Return (x, y) of the center of cell containing provided text 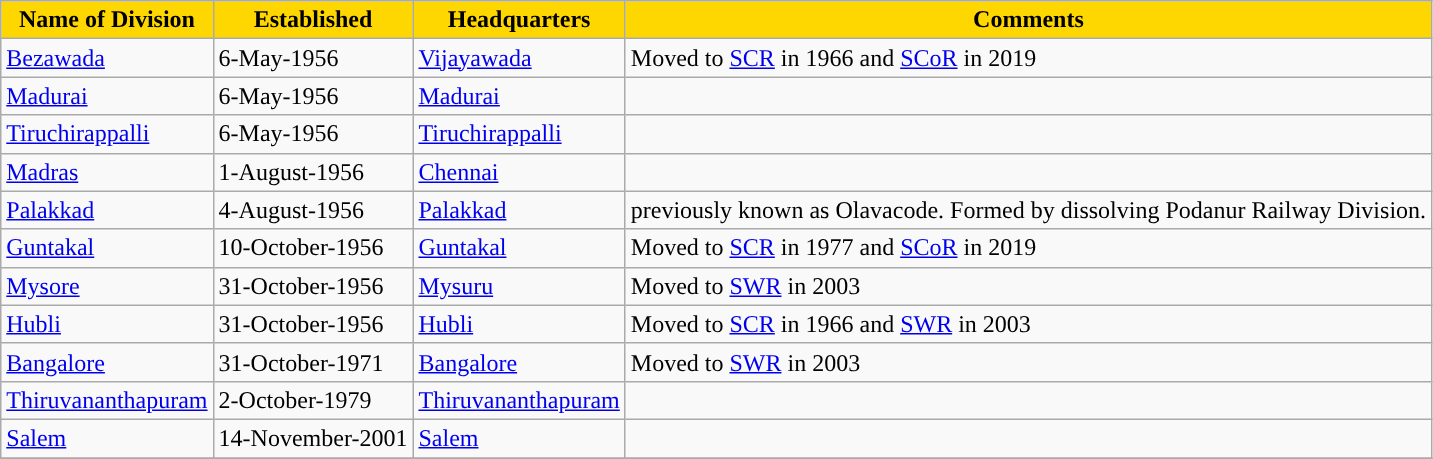
Moved to SCR in 1966 and SCoR in 2019 (1028, 58)
Bezawada (107, 58)
Vijayawada (519, 58)
Established (313, 20)
Mysore (107, 286)
1-August-1956 (313, 172)
Moved to SCR in 1966 and SWR in 2003 (1028, 324)
14-November-2001 (313, 438)
Mysuru (519, 286)
Moved to SCR in 1977 and SCoR in 2019 (1028, 248)
31-October-1971 (313, 362)
Chennai (519, 172)
2-October-1979 (313, 400)
Comments (1028, 20)
10-October-1956 (313, 248)
4-August-1956 (313, 210)
Madras (107, 172)
Headquarters (519, 20)
previously known as Olavacode. Formed by dissolving Podanur Railway Division. (1028, 210)
Name of Division (107, 20)
